Locate the cell with the specified text and output its (X, Y) center coordinate. 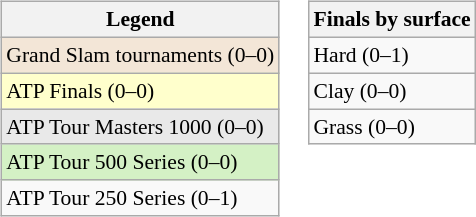
Grass (0–0) (392, 127)
ATP Tour Masters 1000 (0–0) (140, 127)
Legend (140, 20)
Grand Slam tournaments (0–0) (140, 55)
Hard (0–1) (392, 55)
ATP Finals (0–0) (140, 91)
Finals by surface (392, 20)
Clay (0–0) (392, 91)
ATP Tour 500 Series (0–0) (140, 162)
ATP Tour 250 Series (0–1) (140, 198)
